For the text-containing cell, return its midpoint in (X, Y) coordinate format. 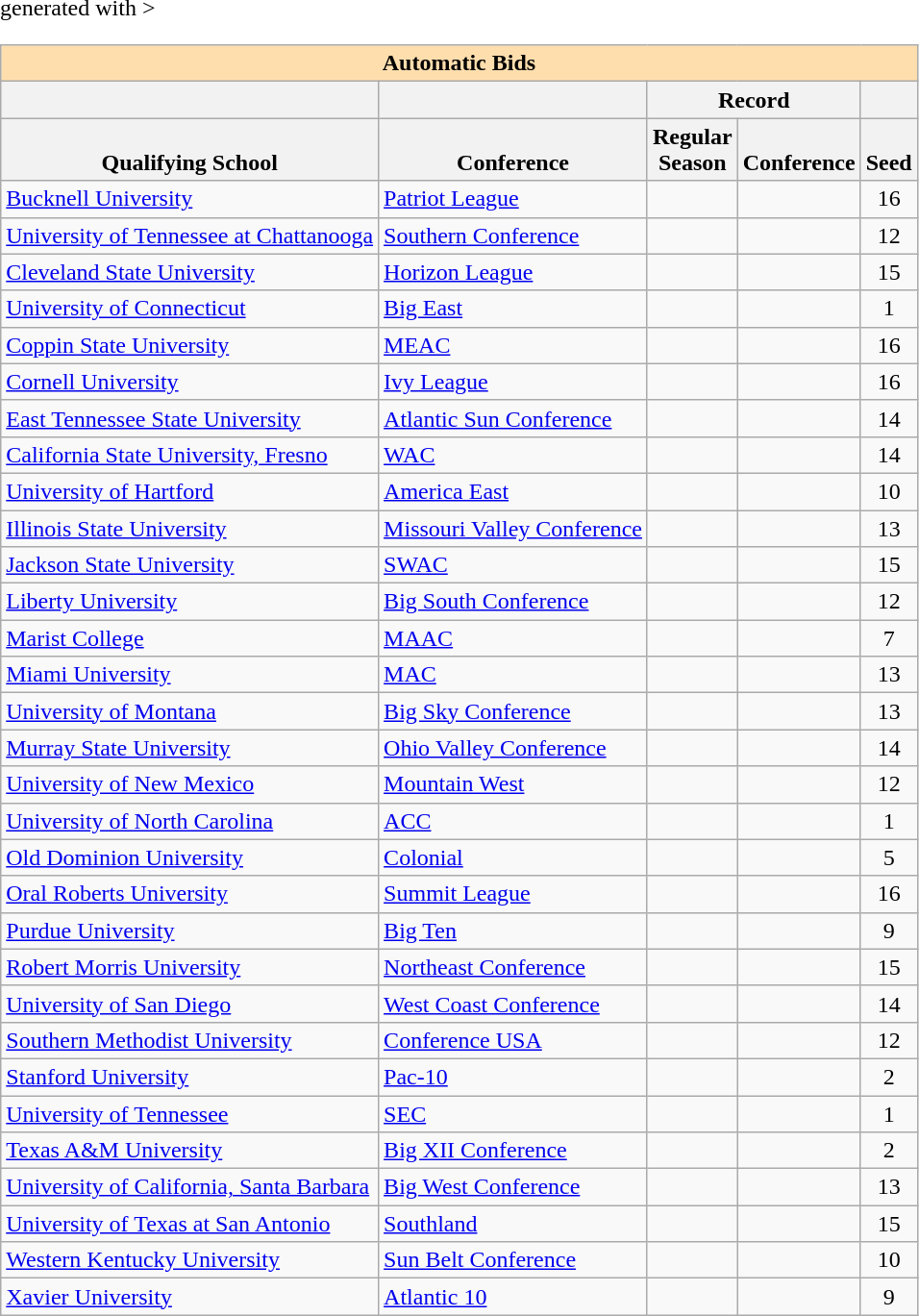
Summit League (513, 894)
Pac-10 (513, 1077)
West Coast Conference (513, 1004)
Western Kentucky University (190, 1260)
Oral Roberts University (190, 894)
Big East (513, 309)
Mountain West (513, 784)
America East (513, 491)
Horizon League (513, 272)
Jackson State University (190, 565)
University of San Diego (190, 1004)
MEAC (513, 345)
MAAC (513, 638)
5 (888, 857)
University of New Mexico (190, 784)
Qualifying School (190, 150)
East Tennessee State University (190, 418)
Sun Belt Conference (513, 1260)
Robert Morris University (190, 967)
University of Tennessee at Chattanooga (190, 236)
Cleveland State University (190, 272)
Murray State University (190, 748)
SWAC (513, 565)
Xavier University (190, 1297)
Texas A&M University (190, 1151)
Big Ten (513, 931)
Cornell University (190, 382)
Colonial (513, 857)
Atlantic 10 (513, 1297)
Conference USA (513, 1040)
Ivy League (513, 382)
Southern Methodist University (190, 1040)
Patriot League (513, 199)
Regular Season (692, 150)
Missouri Valley Conference (513, 528)
University of Hartford (190, 491)
Big Sky Conference (513, 711)
Big XII Conference (513, 1151)
Old Dominion University (190, 857)
Big West Conference (513, 1187)
Big South Conference (513, 602)
Miami University (190, 675)
Liberty University (190, 602)
Southland (513, 1224)
Bucknell University (190, 199)
Purdue University (190, 931)
Illinois State University (190, 528)
7 (888, 638)
Atlantic Sun Conference (513, 418)
University of California, Santa Barbara (190, 1187)
ACC (513, 821)
Ohio Valley Conference (513, 748)
University of North Carolina (190, 821)
California State University, Fresno (190, 455)
Coppin State University (190, 345)
Marist College (190, 638)
SEC (513, 1114)
Seed (888, 150)
University of Montana (190, 711)
Automatic Bids (459, 63)
Stanford University (190, 1077)
MAC (513, 675)
WAC (513, 455)
University of Tennessee (190, 1114)
University of Texas at San Antonio (190, 1224)
Southern Conference (513, 236)
Northeast Conference (513, 967)
Record (754, 100)
University of Connecticut (190, 309)
